Locate the cell with the specified text and output its (x, y) center coordinate. 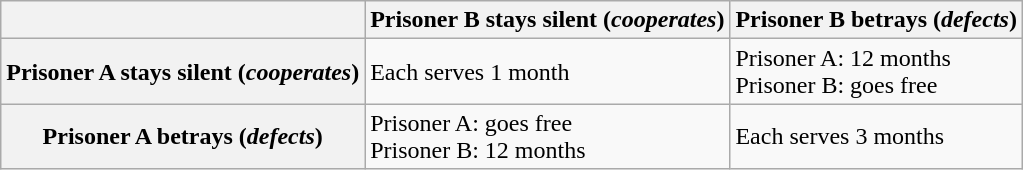
Each serves 1 month (548, 72)
Prisoner A betrays (defects) (183, 136)
Prisoner B betrays (defects) (876, 20)
Prisoner B stays silent (cooperates) (548, 20)
Prisoner A stays silent (cooperates) (183, 72)
Prisoner A: 12 monthsPrisoner B: goes free (876, 72)
Each serves 3 months (876, 136)
Prisoner A: goes freePrisoner B: 12 months (548, 136)
